Return the (X, Y) coordinate for the center point of the cell that contains the specified text.  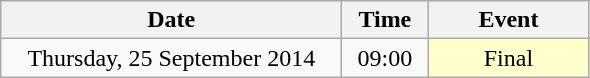
Time (385, 20)
Date (172, 20)
09:00 (385, 58)
Final (508, 58)
Thursday, 25 September 2014 (172, 58)
Event (508, 20)
